Output the (X, Y) coordinate of the center of the cell containing the given text.  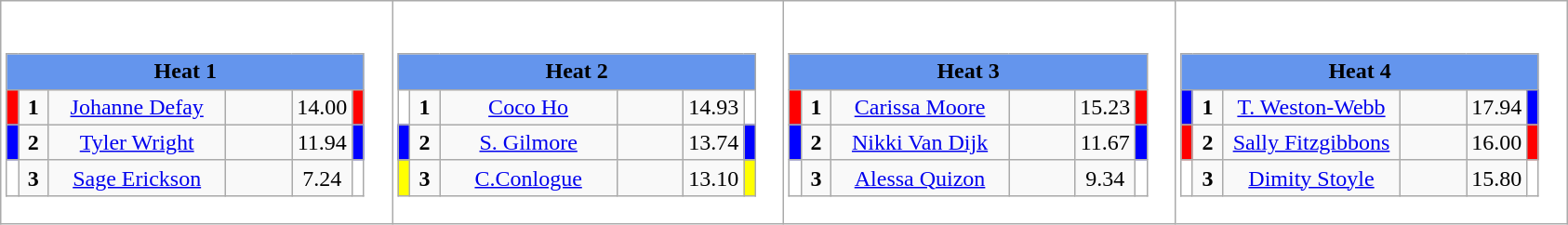
16.00 (1497, 142)
Alessa Quizon (921, 178)
Carissa Moore (921, 107)
Tyler Wright (138, 142)
Heat 1 (185, 72)
Nikki Van Dijk (921, 142)
Heat 4 (1360, 72)
14.00 (322, 107)
11.94 (322, 142)
14.93 (714, 107)
C.Conlogue (528, 178)
Heat 4 1 T. Weston-Webb 17.94 2 Sally Fitzgibbons 16.00 3 Dimity Stoyle 15.80 (1371, 112)
17.94 (1497, 107)
15.23 (1105, 107)
Heat 2 (577, 72)
Heat 3 1 Carissa Moore 15.23 2 Nikki Van Dijk 11.67 3 Alessa Quizon 9.34 (980, 112)
9.34 (1105, 178)
11.67 (1105, 142)
7.24 (322, 178)
Heat 2 1 Coco Ho 14.93 2 S. Gilmore 13.74 3 C.Conlogue 13.10 (588, 112)
Johanne Defay (138, 107)
15.80 (1497, 178)
Heat 1 1 Johanne Defay 14.00 2 Tyler Wright 11.94 3 Sage Erickson 7.24 (197, 112)
Sally Fitzgibbons (1311, 142)
13.74 (714, 142)
Dimity Stoyle (1311, 178)
13.10 (714, 178)
S. Gilmore (528, 142)
Heat 3 (968, 72)
Sage Erickson (138, 178)
Coco Ho (528, 107)
T. Weston-Webb (1311, 107)
